Pinpoint the cell where the given text exists, returning its (X, Y) midpoint coordinate. 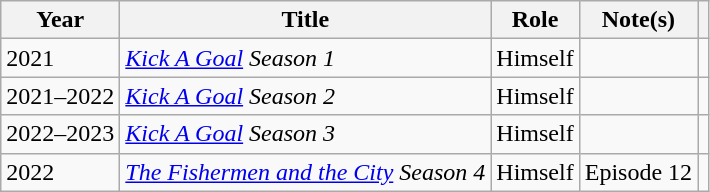
Note(s) (638, 20)
Kick A Goal Season 3 (306, 134)
2021–2022 (60, 96)
Kick A Goal Season 1 (306, 58)
Title (306, 20)
Year (60, 20)
Role (535, 20)
2021 (60, 58)
The Fishermen and the City Season 4 (306, 172)
Kick A Goal Season 2 (306, 96)
2022 (60, 172)
Episode 12 (638, 172)
2022–2023 (60, 134)
